From the cell containing the given text, extract its center point as [X, Y] coordinate. 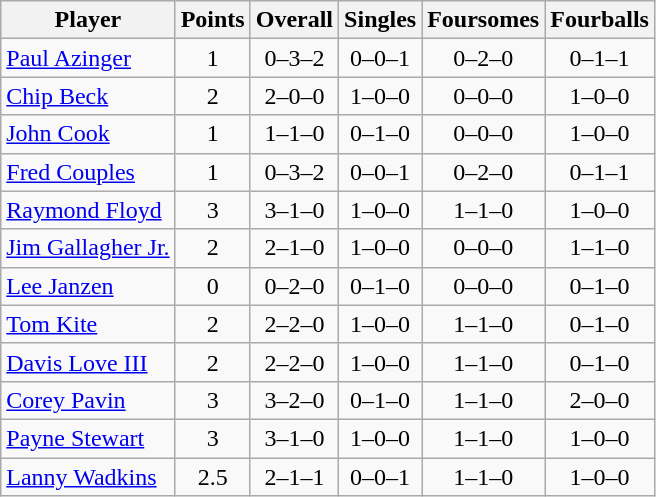
Tom Kite [88, 324]
Fourballs [600, 20]
Fred Couples [88, 172]
2.5 [212, 477]
Foursomes [484, 20]
Corey Pavin [88, 400]
Overall [294, 20]
Payne Stewart [88, 438]
Raymond Floyd [88, 210]
Chip Beck [88, 96]
0 [212, 286]
Singles [380, 20]
Paul Azinger [88, 58]
Davis Love III [88, 362]
2–1–1 [294, 477]
Lee Janzen [88, 286]
Lanny Wadkins [88, 477]
John Cook [88, 134]
3–2–0 [294, 400]
Jim Gallagher Jr. [88, 248]
2–1–0 [294, 248]
Player [88, 20]
Points [212, 20]
